Detect which cell encompasses the target text, then output its (x, y) center coordinate. 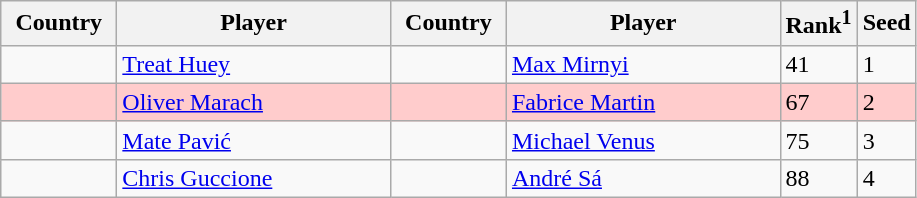
67 (818, 102)
1 (886, 64)
3 (886, 140)
88 (818, 178)
Treat Huey (254, 64)
Max Mirnyi (643, 64)
Chris Guccione (254, 178)
Rank1 (818, 24)
Oliver Marach (254, 102)
André Sá (643, 178)
Michael Venus (643, 140)
Seed (886, 24)
41 (818, 64)
4 (886, 178)
75 (818, 140)
Mate Pavić (254, 140)
Fabrice Martin (643, 102)
2 (886, 102)
